Scan for the cell matching the given text and deliver its [X, Y] coordinate at center. 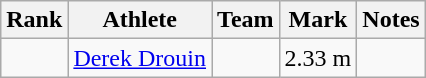
Notes [391, 20]
Team [246, 20]
Mark [318, 20]
2.33 m [318, 58]
Athlete [140, 20]
Rank [34, 20]
Derek Drouin [140, 58]
